For the text-containing cell, return its midpoint in (X, Y) coordinate format. 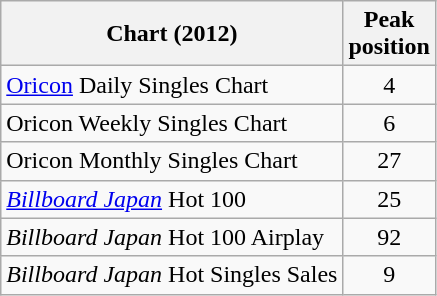
9 (389, 275)
92 (389, 237)
27 (389, 161)
Oricon Daily Singles Chart (172, 85)
25 (389, 199)
Billboard Japan Hot 100 Airplay (172, 237)
4 (389, 85)
Oricon Monthly Singles Chart (172, 161)
Peakposition (389, 34)
6 (389, 123)
Billboard Japan Hot Singles Sales (172, 275)
Chart (2012) (172, 34)
Billboard Japan Hot 100 (172, 199)
Oricon Weekly Singles Chart (172, 123)
